Return the [X, Y] coordinate for the center point of the cell that contains the specified text.  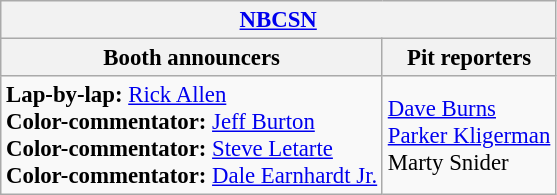
Dave BurnsParker KligermanMarty Snider [468, 136]
NBCSN [278, 20]
Lap-by-lap: Rick AllenColor-commentator: Jeff BurtonColor-commentator: Steve LetarteColor-commentator: Dale Earnhardt Jr. [192, 136]
Pit reporters [468, 58]
Booth announcers [192, 58]
